Search for the cell housing the specified text and yield its (x, y) center coordinate. 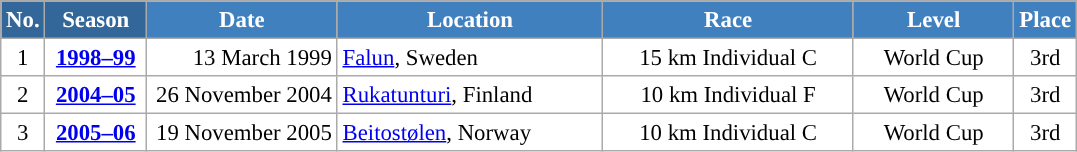
13 March 1999 (242, 58)
Location (470, 20)
2005–06 (96, 133)
Race (728, 20)
Date (242, 20)
3 (23, 133)
15 km Individual C (728, 58)
Beitostølen, Norway (470, 133)
19 November 2005 (242, 133)
26 November 2004 (242, 95)
Level (934, 20)
2 (23, 95)
2004–05 (96, 95)
Rukatunturi, Finland (470, 95)
10 km Individual C (728, 133)
Season (96, 20)
1998–99 (96, 58)
Place (1045, 20)
Falun, Sweden (470, 58)
10 km Individual F (728, 95)
No. (23, 20)
1 (23, 58)
